Capture the cell that displays the provided text and extract its (x, y) central coordinate. 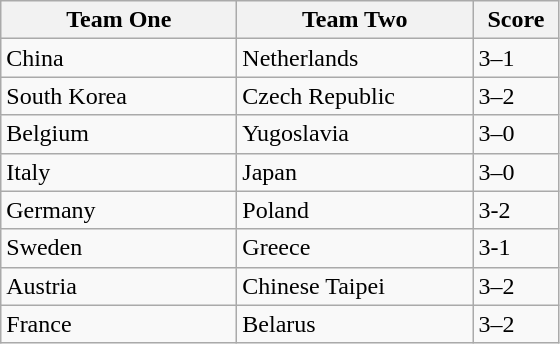
Belgium (119, 134)
Japan (355, 172)
Czech Republic (355, 96)
3–1 (516, 58)
Belarus (355, 324)
3-1 (516, 248)
Italy (119, 172)
China (119, 58)
Austria (119, 286)
South Korea (119, 96)
Chinese Taipei (355, 286)
Greece (355, 248)
3-2 (516, 210)
Team Two (355, 20)
Sweden (119, 248)
Germany (119, 210)
Poland (355, 210)
France (119, 324)
Score (516, 20)
Netherlands (355, 58)
Team One (119, 20)
Yugoslavia (355, 134)
